Find where the given text appears and provide that cell's center as [X, Y] coordinate. 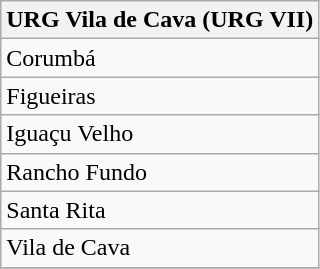
Santa Rita [160, 210]
Rancho Fundo [160, 172]
Figueiras [160, 96]
Corumbá [160, 58]
URG Vila de Cava (URG VII) [160, 20]
Iguaçu Velho [160, 134]
Vila de Cava [160, 248]
